Search for the cell housing the specified text and yield its (x, y) center coordinate. 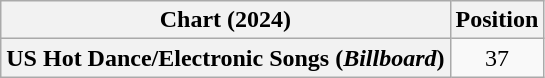
37 (497, 58)
US Hot Dance/Electronic Songs (Billboard) (226, 58)
Chart (2024) (226, 20)
Position (497, 20)
